For the text-containing cell, return its midpoint in [X, Y] coordinate format. 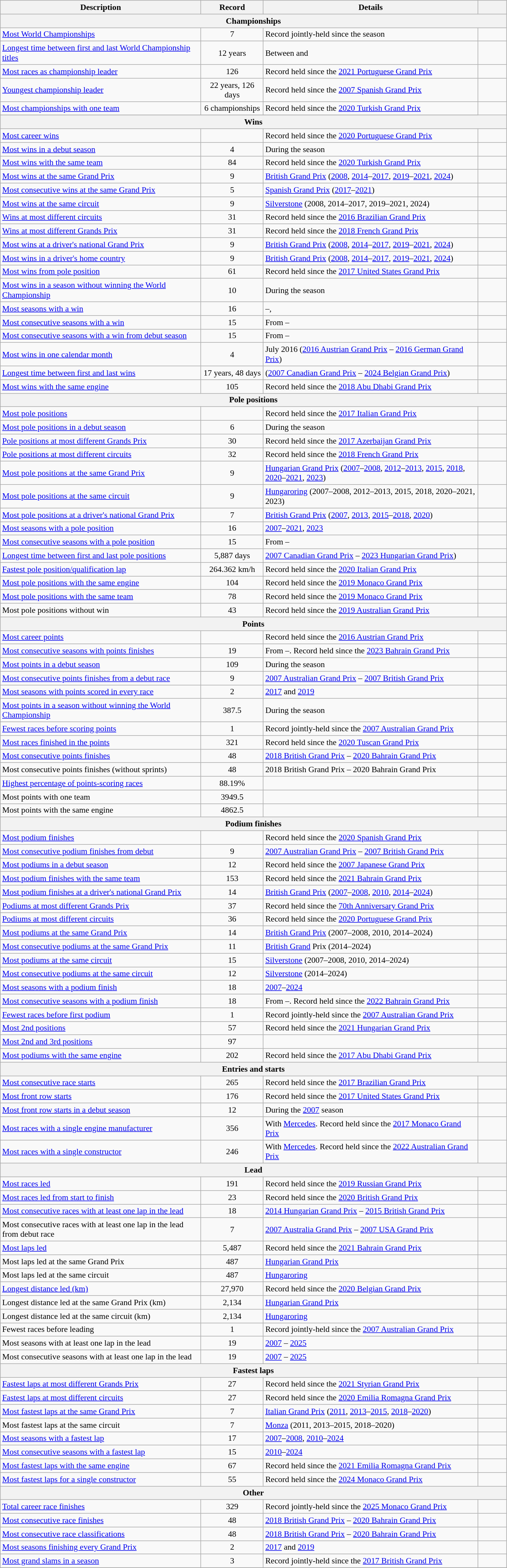
Most podiums at the same circuit [101, 960]
Most wins at the same Grand Prix [101, 177]
Entries and starts [253, 1069]
Most career points [101, 637]
17 [232, 1438]
Most pole positions at a driver's national Grand Prix [101, 515]
–, [371, 309]
(2007 Canadian Grand Prix – 2024 Belgian Grand Prix) [371, 373]
Most races with a single engine manufacturer [101, 1129]
Fastest laps at most different circuits [101, 1398]
Record [232, 7]
Most consecutive seasons with a podium finish [101, 1001]
Wins at most different circuits [101, 217]
30 [232, 441]
Most seasons with a podium finish [101, 988]
2010–2024 [371, 1452]
Pole positions at most different Grands Prix [101, 441]
Total career race finishes [101, 1507]
Lead [253, 1170]
Record held since the 2021 Hungarian Grand Prix [371, 1028]
Most consecutive seasons with a win from debut season [101, 336]
Fewest races before scoring points [101, 729]
Fastest pole position/qualification lap [101, 569]
Highest percentage of points-scoring races [101, 783]
Most pole positions at the same circuit [101, 497]
55 [232, 1479]
Record held since the 2017 Abu Dhabi Grand Prix [371, 1056]
Longest time between first and last pole positions [101, 556]
37 [232, 906]
Podiums at most different circuits [101, 919]
Record held since the 2020 Emilia Romagna Grand Prix [371, 1398]
Most fastest laps at the same circuit [101, 1425]
Record held since the 2021 Portuguese Grand Prix [371, 71]
Hungaroring (2007–2008, 2012–2013, 2015, 2018, 2020–2021, 2023) [371, 497]
387.5 [232, 711]
Most consecutive seasons with points finishes [101, 651]
61 [232, 272]
Wins [253, 122]
Most races with a single constructor [101, 1152]
Record held since the 2017 Italian Grand Prix [371, 414]
Fastest laps at most different Grands Prix [101, 1384]
191 [232, 1184]
84 [232, 163]
Most podium finishes at a driver's national Grand Prix [101, 892]
Silverstone (2007–2008, 2010, 2014–2024) [371, 960]
Record held since the 2018 Abu Dhabi Grand Prix [371, 387]
Longest time between first and last wins [101, 373]
Most championships with one team [101, 109]
From –. Record held since the 2023 Bahrain Grand Prix [371, 651]
Most pole positions with the same engine [101, 583]
Longest distance led at the same circuit (km) [101, 1316]
Record held since the 2020 Italian Grand Prix [371, 569]
Most consecutive podiums at the same circuit [101, 974]
Record held since the 2019 Russian Grand Prix [371, 1184]
Most World Championships [101, 34]
126 [232, 71]
Most pole positions [101, 414]
Longest distance led (km) [101, 1289]
Most seasons with points scored in every race [101, 692]
Fewest races before leading [101, 1330]
Podium finishes [253, 824]
Most laps led at the same circuit [101, 1275]
Most wins in a driver's home country [101, 258]
43 [232, 610]
Record held since the 2017 Brazilian Grand Prix [371, 1083]
5,487 [232, 1248]
British Grand Prix (2007, 2013, 2015–2018, 2020) [371, 515]
Most fastest laps with the same engine [101, 1466]
2007–2021, 2023 [371, 528]
Most seasons with a pole position [101, 528]
6 [232, 428]
Most wins in a debut season [101, 149]
Most wins at a driver's national Grand Prix [101, 245]
Most podium finishes [101, 838]
Most consecutive points finishes (without sprints) [101, 770]
Most seasons with at least one lap in the lead [101, 1343]
Record held since the 2007 Spanish Grand Prix [371, 90]
Other [253, 1493]
176 [232, 1097]
Most consecutive podiums at the same Grand Prix [101, 947]
Hungarian Grand Prix (2007–2008, 2012–2013, 2015, 2018, 2020–2021, 2023) [371, 473]
Most pole positions in a debut season [101, 428]
Most fastest laps for a single constructor [101, 1479]
104 [232, 583]
356 [232, 1129]
Most podiums at the same Grand Prix [101, 933]
Most front row starts in a debut season [101, 1110]
Italian Grand Prix (2011, 2013–2015, 2018–2020) [371, 1411]
Record jointly-held since the 2017 British Grand Prix [371, 1561]
Record jointly-held since the 2025 Monaco Grand Prix [371, 1507]
2014 Hungarian Grand Prix – 2015 British Grand Prix [371, 1211]
5,887 days [232, 556]
22 years, 126 days [232, 90]
Most seasons finishing every Grand Prix [101, 1547]
Most wins in a season without winning the World Championship [101, 290]
57 [232, 1028]
67 [232, 1466]
32 [232, 455]
246 [232, 1152]
Record held since the 2020 Spanish Grand Prix [371, 838]
11 [232, 947]
Most laps led [101, 1248]
Most pole positions with the same team [101, 597]
Most races led [101, 1184]
British Grand Prix (2014–2024) [371, 947]
Most seasons with a win [101, 309]
Most points in a season without winning the World Championship [101, 711]
Most consecutive wins at the same Grand Prix [101, 190]
Most wins from pole position [101, 272]
Most races led from start to finish [101, 1197]
321 [232, 742]
264.362 km/h [232, 569]
Most consecutive seasons with at least one lap in the lead [101, 1357]
Podiums at most different Grands Prix [101, 906]
Most points with the same engine [101, 810]
Record held since the 2024 Monaco Grand Prix [371, 1479]
Record held since the 2021 Emilia Romagna Grand Prix [371, 1466]
Most consecutive race finishes [101, 1520]
Most wins in one calendar month [101, 355]
July 2016 (2016 Austrian Grand Prix – 2016 German Grand Prix) [371, 355]
Record jointly-held since the season [371, 34]
105 [232, 387]
With Mercedes. Record held since the 2022 Australian Grand Prix [371, 1152]
Most laps led at the same Grand Prix [101, 1262]
Fastest laps [253, 1370]
36 [232, 919]
Most points with one team [101, 797]
97 [232, 1042]
Record held since the 2020 Belgian Grand Prix [371, 1289]
Fewest races before first podium [101, 1015]
Longest distance led at the same Grand Prix (km) [101, 1302]
Most career wins [101, 136]
17 years, 48 days [232, 373]
Most consecutive race classifications [101, 1534]
Silverstone (2014–2024) [371, 974]
Record held since the 2019 Australian Grand Prix [371, 610]
Youngest championship leader [101, 90]
With Mercedes. Record held since the 2017 Monaco Grand Prix [371, 1129]
10 [232, 290]
Most wins at the same circuit [101, 204]
From –. Record held since the 2022 Bahrain Grand Prix [371, 1001]
Most podiums with the same engine [101, 1056]
6 championships [232, 109]
Most consecutive seasons with a pole position [101, 542]
Most grand slams in a season [101, 1561]
265 [232, 1083]
Most consecutive seasons with a win [101, 322]
153 [232, 879]
Record held since the 2020 British Grand Prix [371, 1197]
3 [232, 1561]
Most races as championship leader [101, 71]
5 [232, 190]
Wins at most different Grands Prix [101, 231]
Monza (2011, 2013–2015, 2018–2020) [371, 1425]
Most wins with the same engine [101, 387]
Pole positions at most different circuits [101, 455]
Points [253, 624]
During the 2007 season [371, 1110]
4862.5 [232, 810]
Details [371, 7]
2007 Australia Grand Prix – 2007 USA Grand Prix [371, 1229]
Between and [371, 53]
12 years [232, 53]
3949.5 [232, 797]
23 [232, 1197]
Most consecutive podium finishes from debut [101, 851]
Most wins with the same team [101, 163]
202 [232, 1056]
Longest time between first and last World Championship titles [101, 53]
Most consecutive races with at least one lap in the lead from debut race [101, 1229]
Record held since the 2021 Styrian Grand Prix [371, 1384]
Pole positions [253, 400]
Most consecutive races with at least one lap in the lead [101, 1211]
Most front row starts [101, 1097]
Most fastest laps at the same Grand Prix [101, 1411]
27,970 [232, 1289]
Most consecutive points finishes from a debut race [101, 678]
Description [101, 7]
Most pole positions without win [101, 610]
Most consecutive points finishes [101, 756]
Most consecutive race starts [101, 1083]
Most points in a debut season [101, 665]
78 [232, 597]
Record held since the 70th Anniversary Grand Prix [371, 906]
Most podiums in a debut season [101, 865]
Record held since the 2016 Brazilian Grand Prix [371, 217]
Most consecutive seasons with a fastest lap [101, 1452]
Most pole positions at the same Grand Prix [101, 473]
Most seasons with a fastest lap [101, 1438]
Championships [253, 21]
2007–2008, 2010–2024 [371, 1438]
Silverstone (2008, 2014–2017, 2019–2021, 2024) [371, 204]
2007–2024 [371, 988]
Record held since the 2020 Tuscan Grand Prix [371, 742]
88.19% [232, 783]
Record held since the 2016 Austrian Grand Prix [371, 637]
329 [232, 1507]
Most 2nd and 3rd positions [101, 1042]
Most podium finishes with the same team [101, 879]
Record held since the 2017 Azerbaijan Grand Prix [371, 441]
109 [232, 665]
Record held since the 2007 Japanese Grand Prix [371, 865]
2007 Canadian Grand Prix – 2023 Hungarian Grand Prix) [371, 556]
Most 2nd positions [101, 1028]
Most races finished in the points [101, 742]
Spanish Grand Prix (2017–2021) [371, 190]
